Determine the (x, y) coordinate at the center of the cell enclosing the given text.  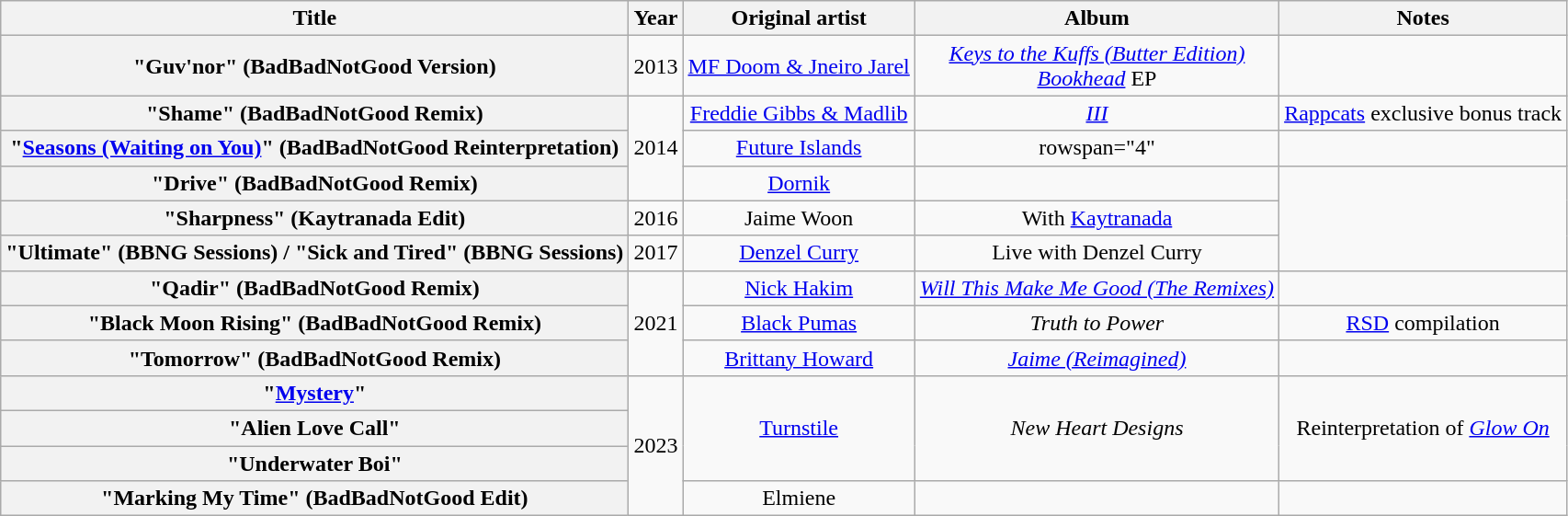
Title (314, 18)
"Guv'nor" (BadBadNotGood Version) (314, 66)
RSD compilation (1423, 323)
"Black Moon Rising" (BadBadNotGood Remix) (314, 323)
2017 (656, 253)
New Heart Designs (1096, 428)
Dornik (799, 183)
III (1096, 113)
Live with Denzel Curry (1096, 253)
2021 (656, 323)
Turnstile (799, 428)
"Mystery" (314, 393)
Rappcats exclusive bonus track (1423, 113)
"Alien Love Call" (314, 428)
"Qadir" (BadBadNotGood Remix) (314, 288)
Reinterpretation of Glow On (1423, 428)
MF Doom & Jneiro Jarel (799, 66)
Freddie Gibbs & Madlib (799, 113)
Denzel Curry (799, 253)
Brittany Howard (799, 358)
"Ultimate" (BBNG Sessions) / "Sick and Tired" (BBNG Sessions) (314, 253)
rowspan="4" (1096, 148)
"Shame" (BadBadNotGood Remix) (314, 113)
Album (1096, 18)
"Drive" (BadBadNotGood Remix) (314, 183)
Original artist (799, 18)
Will This Make Me Good (The Remixes) (1096, 288)
"Sharpness" (Kaytranada Edit) (314, 218)
Nick Hakim (799, 288)
With Kaytranada (1096, 218)
Jaime (Reimagined) (1096, 358)
2016 (656, 218)
Elmiene (799, 499)
"Underwater Boi" (314, 463)
"Marking My Time" (BadBadNotGood Edit) (314, 499)
Black Pumas (799, 323)
Future Islands (799, 148)
2023 (656, 445)
2013 (656, 66)
Year (656, 18)
Jaime Woon (799, 218)
Truth to Power (1096, 323)
Notes (1423, 18)
Keys to the Kuffs (Butter Edition)Bookhead EP (1096, 66)
2014 (656, 148)
"Tomorrow" (BadBadNotGood Remix) (314, 358)
"Seasons (Waiting on You)" (BadBadNotGood Reinterpretation) (314, 148)
